For the text-containing cell, return its midpoint in (x, y) coordinate format. 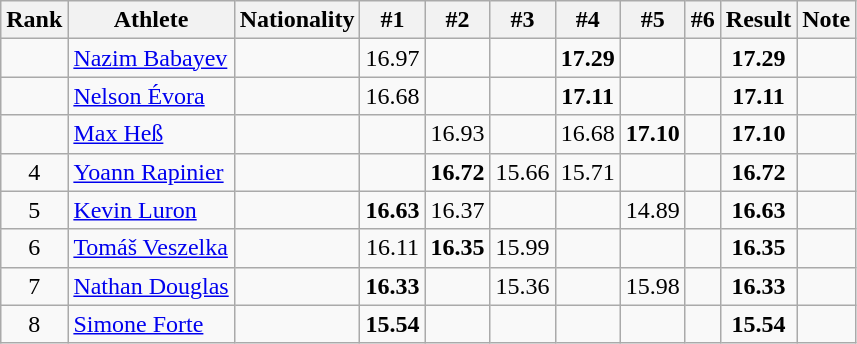
Nazim Babayev (151, 58)
Yoann Rapinier (151, 172)
Tomáš Veszelka (151, 248)
Kevin Luron (151, 210)
Simone Forte (151, 324)
4 (34, 172)
5 (34, 210)
Nathan Douglas (151, 286)
16.11 (392, 248)
#1 (392, 20)
#6 (702, 20)
8 (34, 324)
Max Heß (151, 134)
16.97 (392, 58)
Result (758, 20)
6 (34, 248)
#5 (652, 20)
15.98 (652, 286)
15.99 (522, 248)
Athlete (151, 20)
Nelson Évora (151, 96)
Note (826, 20)
15.66 (522, 172)
#2 (458, 20)
#3 (522, 20)
Rank (34, 20)
7 (34, 286)
16.93 (458, 134)
#4 (588, 20)
16.37 (458, 210)
15.36 (522, 286)
14.89 (652, 210)
15.71 (588, 172)
Nationality (297, 20)
